Return the (x, y) coordinate for the center point of the cell that contains the specified text.  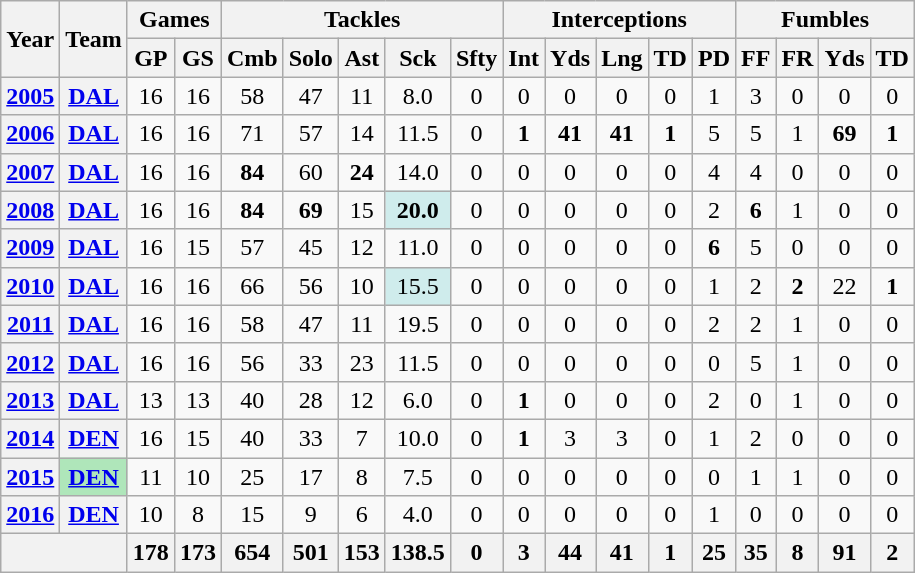
8.0 (418, 96)
PD (714, 58)
Year (30, 39)
FF (756, 58)
Games (174, 20)
11.0 (418, 248)
91 (844, 553)
Interceptions (620, 20)
22 (844, 286)
4.0 (418, 515)
35 (756, 553)
20.0 (418, 210)
19.5 (418, 324)
2014 (30, 438)
2008 (30, 210)
2005 (30, 96)
2016 (30, 515)
2015 (30, 477)
501 (310, 553)
Fumbles (826, 20)
45 (310, 248)
Team (94, 39)
GP (150, 58)
Sfty (476, 58)
Ast (362, 58)
Int (524, 58)
Tackles (362, 20)
2013 (30, 400)
Lng (622, 58)
10.0 (418, 438)
23 (362, 362)
71 (252, 134)
14 (362, 134)
FR (798, 58)
138.5 (418, 553)
Cmb (252, 58)
14.0 (418, 172)
28 (310, 400)
2011 (30, 324)
44 (570, 553)
7.5 (418, 477)
66 (252, 286)
24 (362, 172)
Solo (310, 58)
2012 (30, 362)
178 (150, 553)
7 (362, 438)
9 (310, 515)
17 (310, 477)
Sck (418, 58)
153 (362, 553)
2007 (30, 172)
6.0 (418, 400)
2006 (30, 134)
15.5 (418, 286)
GS (198, 58)
2009 (30, 248)
2010 (30, 286)
654 (252, 553)
60 (310, 172)
173 (198, 553)
